Identify which cell holds the provided text, then report its [X, Y] central coordinate. 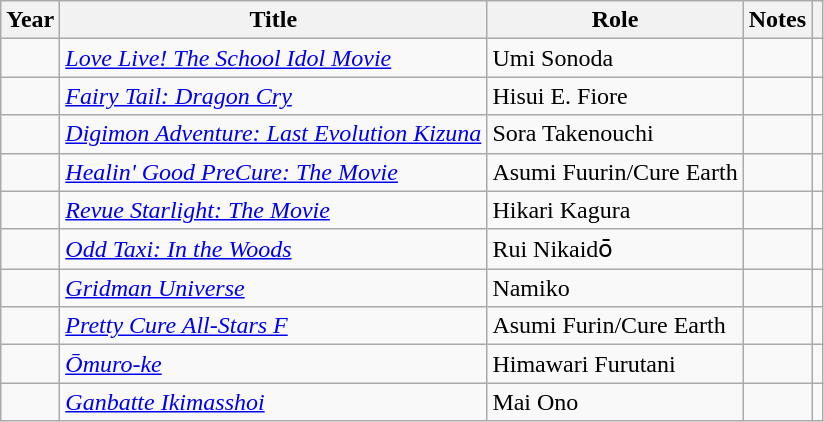
Digimon Adventure: Last Evolution Kizuna [274, 134]
Revue Starlight: The Movie [274, 210]
Odd Taxi: In the Woods [274, 249]
Love Live! The School Idol Movie [274, 58]
Umi Sonoda [615, 58]
Role [615, 20]
Notes [777, 20]
Pretty Cure All-Stars F [274, 326]
Namiko [615, 288]
Asumi Furin/Cure Earth [615, 326]
Himawari Furutani [615, 364]
Title [274, 20]
Mai Ono [615, 402]
Ōmuro-ke [274, 364]
Healin' Good PreCure: The Movie [274, 172]
Hisui E. Fiore [615, 96]
Hikari Kagura [615, 210]
Ganbatte Ikimasshoi [274, 402]
Year [30, 20]
Gridman Universe [274, 288]
Asumi Fuurin/Cure Earth [615, 172]
Sora Takenouchi [615, 134]
Fairy Tail: Dragon Cry [274, 96]
Rui Nikaidо̄ [615, 249]
